For the text-containing cell, return its midpoint in [x, y] coordinate format. 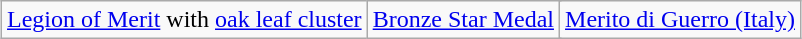
Legion of Merit with oak leaf cluster [185, 20]
Bronze Star Medal [463, 20]
Merito di Guerro (Italy) [680, 20]
